Find where the given text appears and provide that cell's center as (x, y) coordinate. 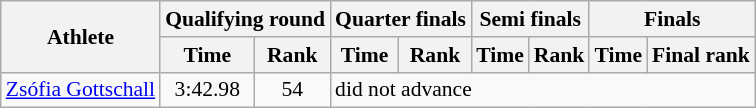
Athlete (80, 36)
Semi finals (530, 19)
Quarter finals (400, 19)
Finals (672, 19)
3:42.98 (207, 90)
Final rank (701, 55)
Qualifying round (245, 19)
Zsófia Gottschall (80, 90)
did not advance (542, 90)
54 (292, 90)
